Search for the cell housing the specified text and yield its [x, y] center coordinate. 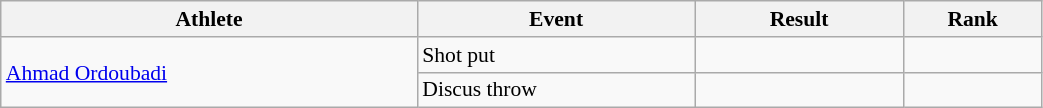
Athlete [210, 19]
Result [799, 19]
Shot put [556, 55]
Event [556, 19]
Ahmad Ordoubadi [210, 72]
Discus throw [556, 90]
Rank [972, 19]
